Determine the (x, y) coordinate at the center of the cell enclosing the given text.  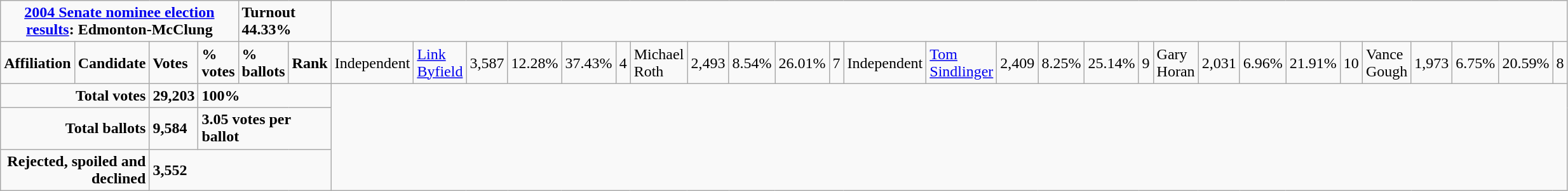
25.14% (1112, 62)
2,031 (1219, 62)
6.75% (1475, 62)
9,584 (174, 129)
3,552 (240, 169)
Link Byfield (440, 62)
Rejected, spoiled and declined (75, 169)
2,409 (1018, 62)
Affiliation (37, 62)
6.96% (1263, 62)
37.43% (588, 62)
Turnout 44.33% (285, 22)
26.01% (802, 62)
% votes (219, 62)
29,203 (174, 95)
Votes (174, 62)
Gary Horan (1175, 62)
8 (1560, 62)
2004 Senate nominee election results: Edmonton-McClung (119, 22)
4 (623, 62)
8.54% (752, 62)
% ballots (263, 62)
Total ballots (75, 129)
3,587 (487, 62)
Vance Gough (1386, 62)
Rank (310, 62)
Candidate (112, 62)
3.05 votes per ballot (264, 129)
2,493 (708, 62)
7 (836, 62)
20.59% (1526, 62)
100% (264, 95)
8.25% (1061, 62)
9 (1146, 62)
Total votes (75, 95)
21.91% (1313, 62)
1,973 (1432, 62)
Michael Roth (659, 62)
12.28% (535, 62)
10 (1351, 62)
Tom Sindlinger (962, 62)
